Output the [X, Y] coordinate of the center of the cell containing the given text.  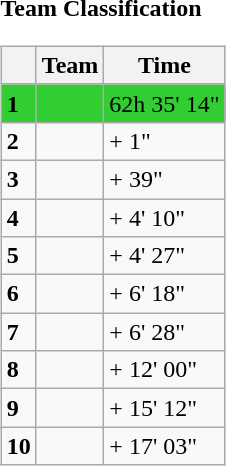
+ 6' 28" [164, 332]
10 [18, 446]
+ 17' 03" [164, 446]
+ 15' 12" [164, 408]
5 [18, 256]
+ 39" [164, 179]
8 [18, 370]
Time [164, 65]
+ 12' 00" [164, 370]
4 [18, 217]
62h 35' 14" [164, 103]
+ 1" [164, 141]
+ 6' 18" [164, 294]
6 [18, 294]
1 [18, 103]
Team [70, 65]
+ 4' 10" [164, 217]
3 [18, 179]
7 [18, 332]
2 [18, 141]
9 [18, 408]
+ 4' 27" [164, 256]
